Identify which cell holds the provided text, then report its [X, Y] central coordinate. 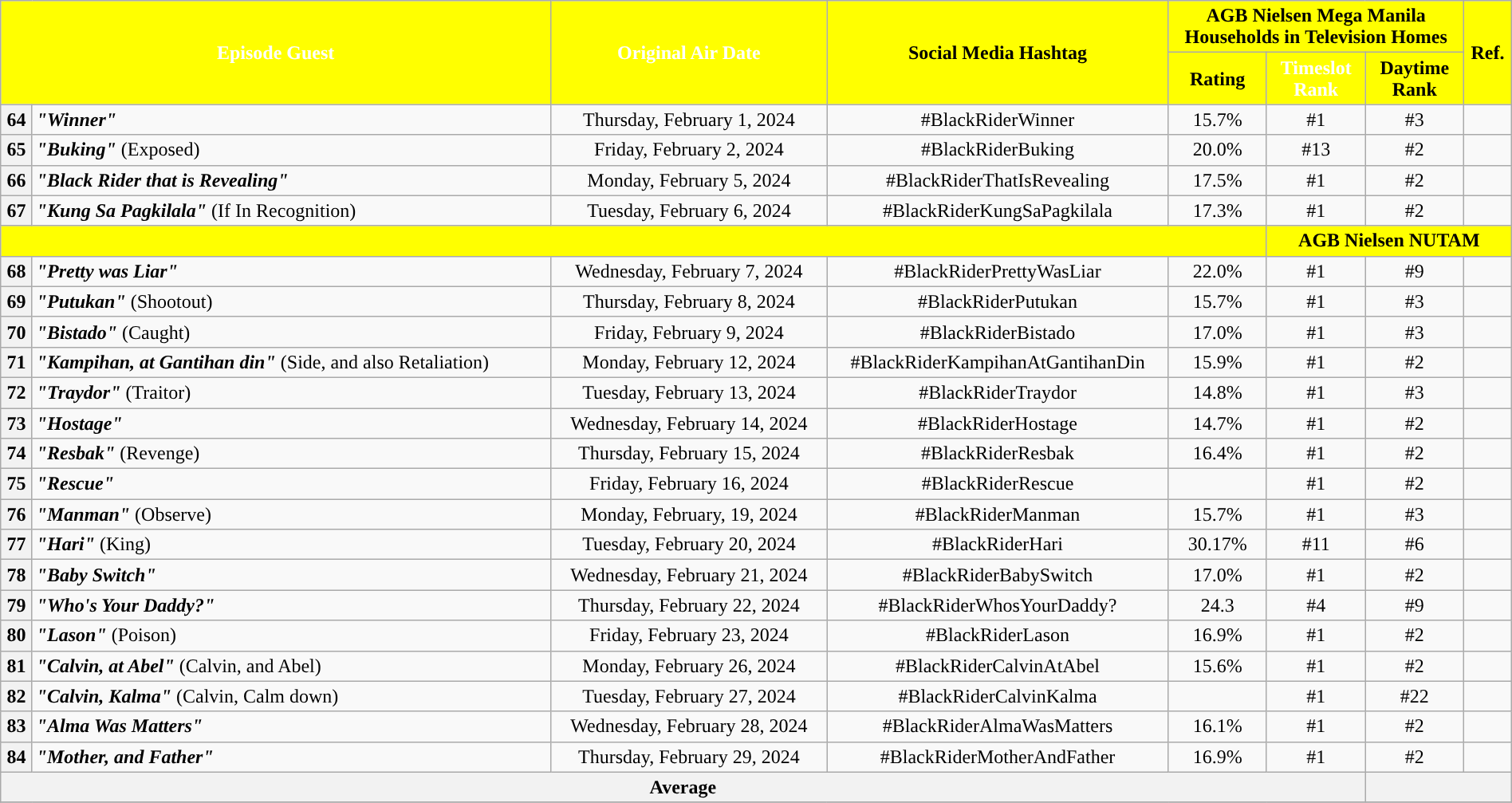
64 [16, 120]
#11 [1316, 545]
"Who's Your Daddy?" [291, 605]
"Calvin, Kalma" (Calvin, Calm down) [291, 696]
Friday, February 16, 2024 [689, 484]
69 [16, 301]
82 [16, 696]
#BlackRiderThatIsRevealing [998, 180]
Tuesday, February 27, 2024 [689, 696]
#BlackRiderLason [998, 636]
79 [16, 605]
"Hari" (King) [291, 545]
#BlackRiderKampihanAtGantihanDin [998, 362]
24.3 [1218, 605]
#BlackRiderCalvinAtAbel [998, 666]
"Black Rider that is Revealing" [291, 180]
"Manman" (Observe) [291, 514]
74 [16, 454]
30.17% [1218, 545]
"Kampihan, at Gantihan din" (Side, and also Retaliation) [291, 362]
"Kung Sa Pagkilala" (If In Recognition) [291, 211]
Original Air Date [689, 53]
Tuesday, February 20, 2024 [689, 545]
Monday, February 5, 2024 [689, 180]
#BlackRiderTraydor [998, 392]
84 [16, 757]
Wednesday, February 14, 2024 [689, 423]
Ref. [1488, 53]
Rating [1218, 78]
Thursday, February 15, 2024 [689, 454]
"Winner" [291, 120]
#BlackRiderWhosYourDaddy? [998, 605]
Friday, February 2, 2024 [689, 150]
Thursday, February 8, 2024 [689, 301]
"Putukan" (Shootout) [291, 301]
"Bistado" (Caught) [291, 332]
66 [16, 180]
#13 [1316, 150]
Monday, February 26, 2024 [689, 666]
17.3% [1218, 211]
#BlackRiderCalvinKalma [998, 696]
78 [16, 575]
"Calvin, at Abel" (Calvin, and Abel) [291, 666]
Thursday, February 1, 2024 [689, 120]
Thursday, February 22, 2024 [689, 605]
Average [683, 787]
AGB Nielsen Mega Manila Households in Television Homes [1316, 27]
"Buking" (Exposed) [291, 150]
Thursday, February 29, 2024 [689, 757]
Timeslot Rank [1316, 78]
67 [16, 211]
"Hostage" [291, 423]
#BlackRiderRescue [998, 484]
#BlackRiderResbak [998, 454]
#BlackRiderHostage [998, 423]
"Alma Was Matters" [291, 726]
#BlackRiderBuking [998, 150]
Friday, February 9, 2024 [689, 332]
"Rescue" [291, 484]
70 [16, 332]
#BlackRiderBabySwitch [998, 575]
83 [16, 726]
80 [16, 636]
16.4% [1218, 454]
Friday, February 23, 2024 [689, 636]
"Resbak" (Revenge) [291, 454]
"Traydor" (Traitor) [291, 392]
15.9% [1218, 362]
#BlackRiderMotherAndFather [998, 757]
#6 [1415, 545]
76 [16, 514]
15.6% [1218, 666]
Tuesday, February 6, 2024 [689, 211]
"Mother, and Father" [291, 757]
17.5% [1218, 180]
#BlackRiderBistado [998, 332]
Wednesday, February 21, 2024 [689, 575]
71 [16, 362]
Daytime Rank [1415, 78]
#BlackRiderManman [998, 514]
AGB Nielsen NUTAM [1389, 241]
65 [16, 150]
Tuesday, February 13, 2024 [689, 392]
75 [16, 484]
16.1% [1218, 726]
"Pretty was Liar" [291, 271]
Wednesday, February 28, 2024 [689, 726]
77 [16, 545]
14.7% [1218, 423]
"Baby Switch" [291, 575]
"Lason" (Poison) [291, 636]
81 [16, 666]
#BlackRiderWinner [998, 120]
68 [16, 271]
#BlackRiderPrettyWasLiar [998, 271]
22.0% [1218, 271]
Wednesday, February 7, 2024 [689, 271]
#4 [1316, 605]
14.8% [1218, 392]
Social Media Hashtag [998, 53]
20.0% [1218, 150]
Monday, February 12, 2024 [689, 362]
#BlackRiderAlmaWasMatters [998, 726]
#22 [1415, 696]
Monday, February, 19, 2024 [689, 514]
73 [16, 423]
Episode Guest [276, 53]
#BlackRiderHari [998, 545]
72 [16, 392]
#BlackRiderPutukan [998, 301]
#BlackRiderKungSaPagkilala [998, 211]
